Locate the cell with the specified text and output its (X, Y) center coordinate. 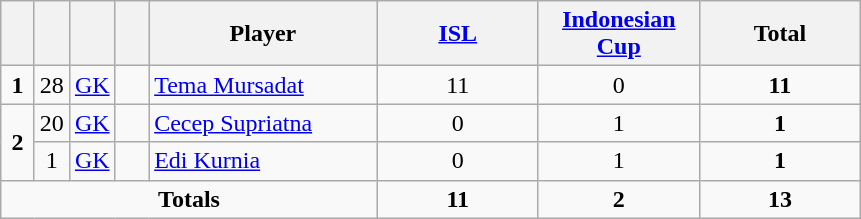
Tema Mursadat (264, 85)
ISL (458, 34)
Edi Kurnia (264, 161)
Total (780, 34)
13 (780, 199)
Totals (189, 199)
20 (52, 123)
Cecep Supriatna (264, 123)
28 (52, 85)
Player (264, 34)
Indonesian Cup (618, 34)
